Pinpoint the cell where the given text exists, returning its [X, Y] midpoint coordinate. 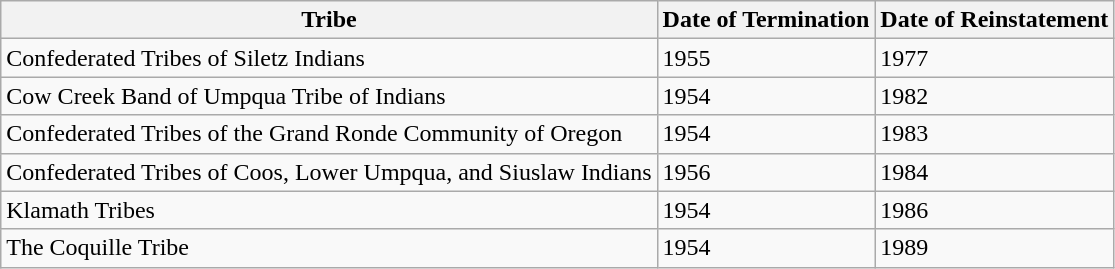
Cow Creek Band of Umpqua Tribe of Indians [329, 96]
1982 [994, 96]
1977 [994, 58]
Klamath Tribes [329, 210]
1984 [994, 172]
Date of Termination [766, 20]
Tribe [329, 20]
1983 [994, 134]
1956 [766, 172]
1986 [994, 210]
Date of Reinstatement [994, 20]
1955 [766, 58]
Confederated Tribes of Siletz Indians [329, 58]
1989 [994, 248]
Confederated Tribes of the Grand Ronde Community of Oregon [329, 134]
Confederated Tribes of Coos, Lower Umpqua, and Siuslaw Indians [329, 172]
The Coquille Tribe [329, 248]
